Pinpoint the cell where the given text exists, returning its [x, y] midpoint coordinate. 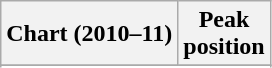
Chart (2010–11) [90, 34]
Peakposition [224, 34]
